Locate the cell with the specified text and output its (x, y) center coordinate. 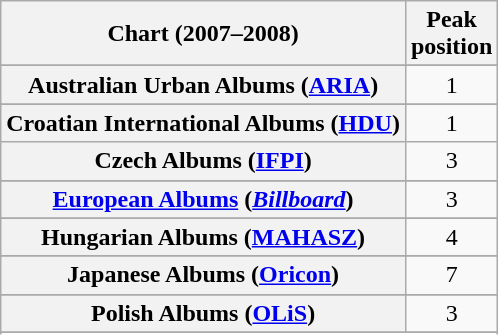
Japanese Albums (Oricon) (204, 275)
4 (451, 237)
Hungarian Albums (MAHASZ) (204, 237)
Czech Albums (IFPI) (204, 161)
European Albums (Billboard) (204, 199)
Australian Urban Albums (ARIA) (204, 85)
Polish Albums (OLiS) (204, 313)
Croatian International Albums (HDU) (204, 123)
7 (451, 275)
Peakposition (451, 34)
Chart (2007–2008) (204, 34)
